Determine the (X, Y) coordinate at the center of the cell enclosing the given text.  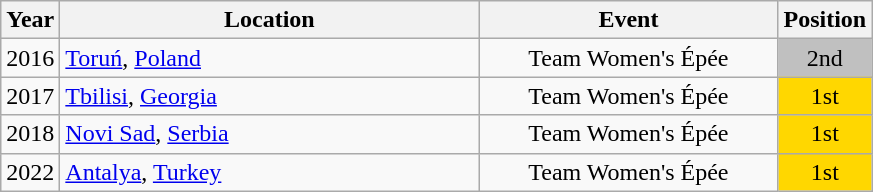
2022 (30, 172)
2018 (30, 134)
Toruń, Poland (270, 58)
Event (628, 20)
2017 (30, 96)
Location (270, 20)
Novi Sad, Serbia (270, 134)
2nd (825, 58)
Tbilisi, Georgia (270, 96)
Position (825, 20)
2016 (30, 58)
Year (30, 20)
Antalya, Turkey (270, 172)
